Determine the [x, y] coordinate at the center of the cell enclosing the given text.  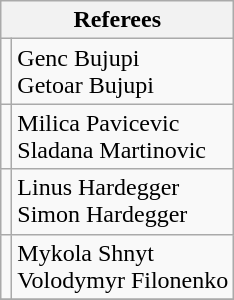
Referees [118, 20]
Genc BujupiGetoar Bujupi [123, 72]
Linus HardeggerSimon Hardegger [123, 202]
Milica PavicevicSladana Martinovic [123, 136]
Mykola ShnytVolodymyr Filonenko [123, 266]
